Extract the (X, Y) coordinate from the center of the cell holding the provided text.  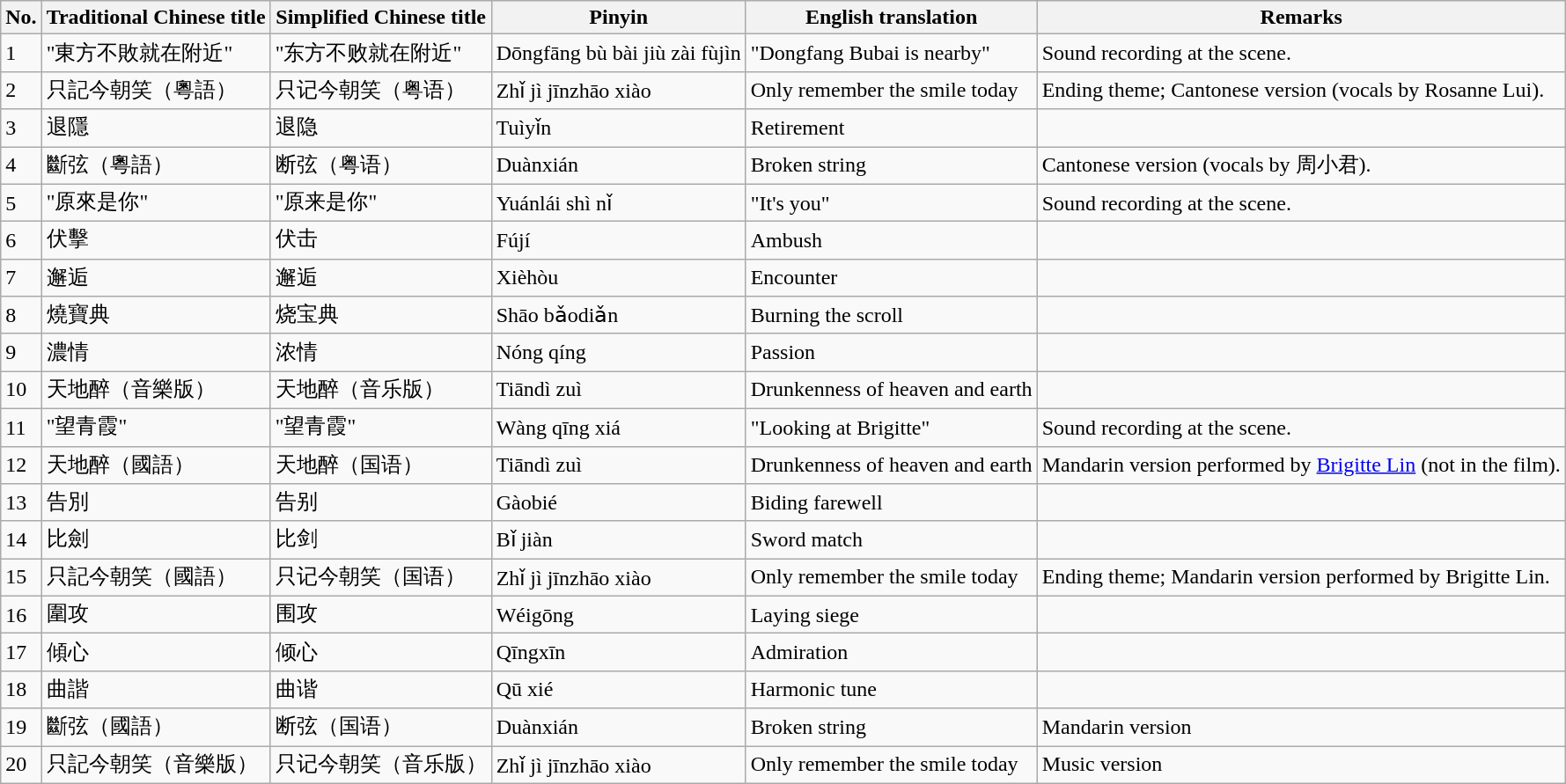
伏击 (380, 241)
天地醉（音乐版） (380, 391)
只記今朝笑（粵語） (156, 90)
圍攻 (156, 614)
斷弦（粵語） (156, 165)
比劍 (156, 540)
5 (21, 202)
Wéigōng (618, 614)
19 (21, 727)
Music version (1301, 766)
7 (21, 278)
9 (21, 352)
傾心 (156, 653)
17 (21, 653)
Ending theme; Cantonese version (vocals by Rosanne Lui). (1301, 90)
Burning the scroll (891, 315)
比剑 (380, 540)
3 (21, 128)
"Looking at Brigitte" (891, 428)
倾心 (380, 653)
天地醉（音樂版） (156, 391)
2 (21, 90)
Yuánlái shì nǐ (618, 202)
燒寶典 (156, 315)
Pinyin (618, 18)
4 (21, 165)
Sword match (891, 540)
只記今朝笑（國語） (156, 577)
12 (21, 465)
断弦（粤语） (380, 165)
只记今朝笑（国语） (380, 577)
20 (21, 766)
Cantonese version (vocals by 周小君). (1301, 165)
18 (21, 690)
Tuìyǐn (618, 128)
濃情 (156, 352)
退隱 (156, 128)
Passion (891, 352)
Dōngfāng bù bài jiù zài fùjìn (618, 53)
Shāo bǎodiǎn (618, 315)
告别 (380, 503)
Ending theme; Mandarin version performed by Brigitte Lin. (1301, 577)
Gàobié (618, 503)
"原来是你" (380, 202)
Harmonic tune (891, 690)
Biding farewell (891, 503)
6 (21, 241)
"东方不败就在附近" (380, 53)
斷弦（國語） (156, 727)
Nóng qíng (618, 352)
曲谐 (380, 690)
Laying siege (891, 614)
11 (21, 428)
"Dongfang Bubai is nearby" (891, 53)
Qīngxīn (618, 653)
Wàng qīng xiá (618, 428)
伏擊 (156, 241)
围攻 (380, 614)
16 (21, 614)
Bǐ jiàn (618, 540)
只記今朝笑（音樂版） (156, 766)
Traditional Chinese title (156, 18)
Simplified Chinese title (380, 18)
Fújí (618, 241)
Encounter (891, 278)
Mandarin version (1301, 727)
天地醉（国语） (380, 465)
8 (21, 315)
Remarks (1301, 18)
"It's you" (891, 202)
1 (21, 53)
只记今朝笑（粤语） (380, 90)
Retirement (891, 128)
13 (21, 503)
14 (21, 540)
天地醉（國語） (156, 465)
浓情 (380, 352)
"原來是你" (156, 202)
Xièhòu (618, 278)
No. (21, 18)
Mandarin version performed by Brigitte Lin (not in the film). (1301, 465)
烧宝典 (380, 315)
English translation (891, 18)
曲諧 (156, 690)
Qū xié (618, 690)
告別 (156, 503)
15 (21, 577)
退隐 (380, 128)
"東方不敗就在附近" (156, 53)
只记今朝笑（音乐版） (380, 766)
10 (21, 391)
Admiration (891, 653)
Ambush (891, 241)
断弦（国语） (380, 727)
